Scan for the cell matching the given text and deliver its (x, y) coordinate at center. 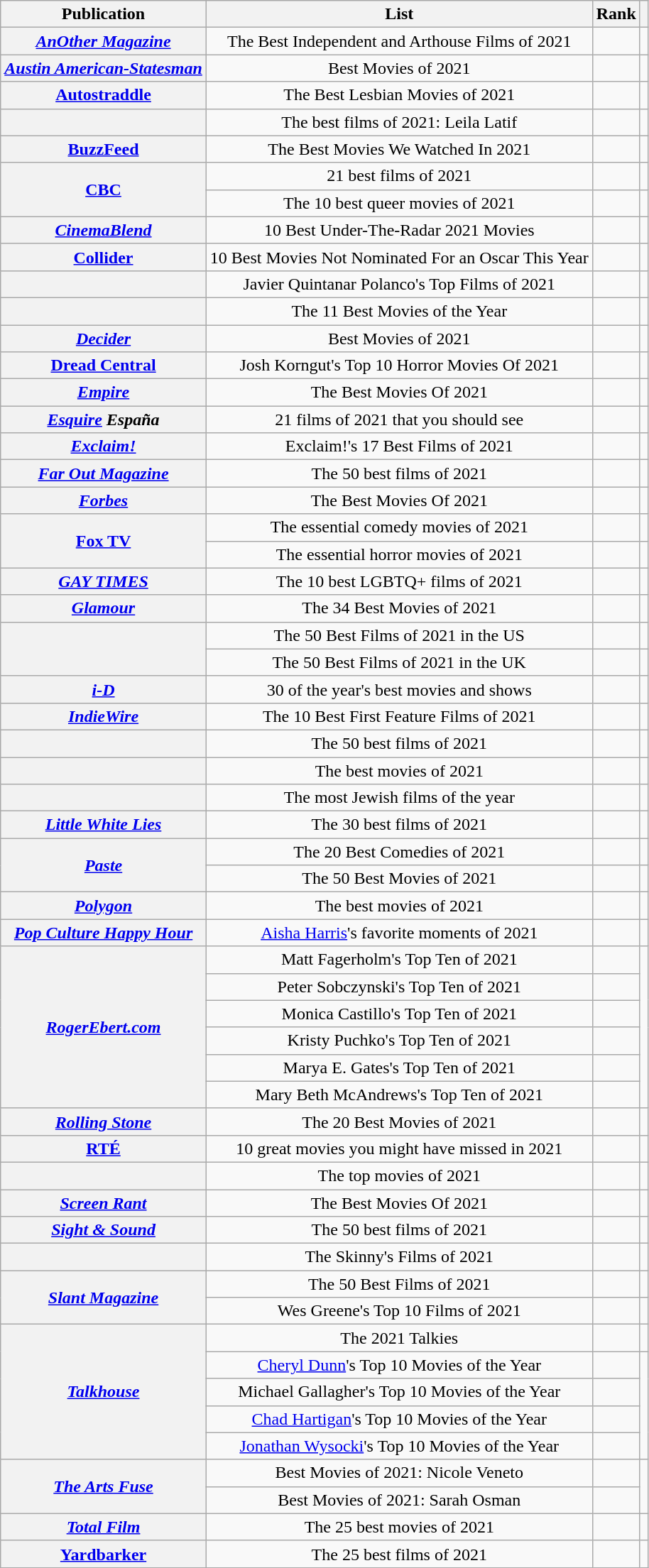
Peter Sobczynski's Top Ten of 2021 (399, 987)
Chad Hartigan's Top 10 Movies of the Year (399, 1419)
The 20 Best Movies of 2021 (399, 1122)
Rolling Stone (104, 1122)
The most Jewish films of the year (399, 798)
Monica Castillo's Top Ten of 2021 (399, 1014)
Wes Greene's Top 10 Films of 2021 (399, 1311)
Yardbarker (104, 1554)
Best Movies of 2021: Sarah Osman (399, 1500)
Cheryl Dunn's Top 10 Movies of the Year (399, 1365)
List (399, 14)
Exclaim! (104, 446)
Little White Lies (104, 825)
Austin American-Statesman (104, 68)
The 30 best films of 2021 (399, 825)
Marya E. Gates's Top Ten of 2021 (399, 1068)
Fox TV (104, 541)
The top movies of 2021 (399, 1175)
10 Best Movies Not Nominated For an Oscar This Year (399, 257)
Collider (104, 257)
Dread Central (104, 366)
i-D (104, 689)
Esquire España (104, 420)
The best films of 2021: Leila Latif (399, 122)
The 34 Best Movies of 2021 (399, 608)
The 10 best queer movies of 2021 (399, 203)
The 20 Best Comedies of 2021 (399, 852)
AnOther Magazine (104, 41)
The essential comedy movies of 2021 (399, 527)
Far Out Magazine (104, 473)
Screen Rant (104, 1203)
Kristy Puchko's Top Ten of 2021 (399, 1041)
The Best Movies We Watched In 2021 (399, 149)
The essential horror movies of 2021 (399, 554)
Michael Gallagher's Top 10 Movies of the Year (399, 1392)
The 50 Best Films of 2021 (399, 1284)
The Best Lesbian Movies of 2021 (399, 95)
10 Best Under-The-Radar 2021 Movies (399, 230)
BuzzFeed (104, 149)
The Arts Fuse (104, 1486)
10 great movies you might have missed in 2021 (399, 1148)
Jonathan Wysocki's Top 10 Movies of the Year (399, 1446)
21 best films of 2021 (399, 176)
Matt Fagerholm's Top Ten of 2021 (399, 960)
21 films of 2021 that you should see (399, 420)
Glamour (104, 608)
Talkhouse (104, 1392)
Autostraddle (104, 95)
RTÉ (104, 1148)
Forbes (104, 500)
The Best Independent and Arthouse Films of 2021 (399, 41)
30 of the year's best movies and shows (399, 689)
Josh Korngut's Top 10 Horror Movies Of 2021 (399, 366)
CBC (104, 190)
Pop Culture Happy Hour (104, 933)
Publication (104, 14)
The 2021 Talkies (399, 1338)
Sight & Sound (104, 1230)
Paste (104, 865)
Polygon (104, 906)
Slant Magazine (104, 1298)
GAY TIMES (104, 581)
The 50 Best Movies of 2021 (399, 879)
IndieWire (104, 716)
Javier Quintanar Polanco's Top Films of 2021 (399, 284)
The 50 Best Films of 2021 in the UK (399, 662)
The 10 Best First Feature Films of 2021 (399, 716)
Empire (104, 393)
Decider (104, 339)
Best Movies of 2021: Nicole Veneto (399, 1473)
Mary Beth McAndrews's Top Ten of 2021 (399, 1095)
RogerEbert.com (104, 1027)
The 25 best movies of 2021 (399, 1527)
Aisha Harris's favorite moments of 2021 (399, 933)
The Skinny's Films of 2021 (399, 1257)
The 50 Best Films of 2021 in the US (399, 635)
Total Film (104, 1527)
The 11 Best Movies of the Year (399, 311)
Rank (616, 14)
The 10 best LGBTQ+ films of 2021 (399, 581)
CinemaBlend (104, 230)
Exclaim!'s 17 Best Films of 2021 (399, 446)
The 25 best films of 2021 (399, 1554)
